Locate the cell with the specified text and output its [x, y] center coordinate. 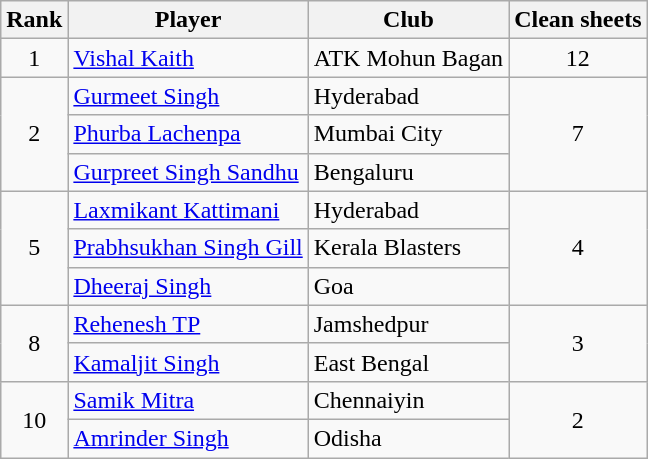
3 [578, 343]
Vishal Kaith [188, 58]
Jamshedpur [408, 324]
Bengaluru [408, 172]
1 [34, 58]
12 [578, 58]
4 [578, 248]
7 [578, 134]
Rehenesh TP [188, 324]
Amrinder Singh [188, 438]
10 [34, 419]
Phurba Lachenpa [188, 134]
8 [34, 343]
Goa [408, 286]
Kamaljit Singh [188, 362]
Dheeraj Singh [188, 286]
Club [408, 20]
Samik Mitra [188, 400]
Prabhsukhan Singh Gill [188, 248]
Mumbai City [408, 134]
Player [188, 20]
Laxmikant Kattimani [188, 210]
Rank [34, 20]
East Bengal [408, 362]
Gurpreet Singh Sandhu [188, 172]
Chennaiyin [408, 400]
Kerala Blasters [408, 248]
ATK Mohun Bagan [408, 58]
Gurmeet Singh [188, 96]
Clean sheets [578, 20]
Odisha [408, 438]
5 [34, 248]
